Pinpoint the cell where the given text exists, returning its [X, Y] midpoint coordinate. 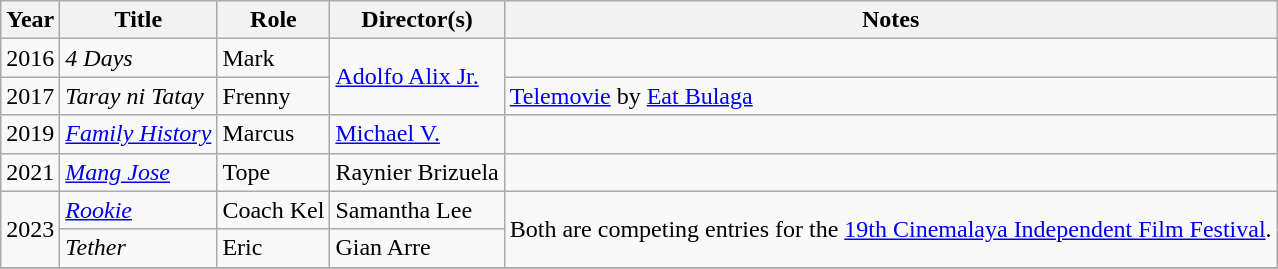
Raynier Brizuela [417, 172]
Michael V. [417, 134]
2023 [30, 229]
Coach Kel [274, 210]
Tether [138, 248]
Telemovie by Eat Bulaga [890, 96]
Marcus [274, 134]
Year [30, 20]
2021 [30, 172]
Mang Jose [138, 172]
Role [274, 20]
Both are competing entries for the 19th Cinemalaya Independent Film Festival. [890, 229]
Tope [274, 172]
Title [138, 20]
Adolfo Alix Jr. [417, 77]
Notes [890, 20]
Rookie [138, 210]
Family History [138, 134]
2016 [30, 58]
2019 [30, 134]
Gian Arre [417, 248]
2017 [30, 96]
Samantha Lee [417, 210]
Eric [274, 248]
Taray ni Tatay [138, 96]
Director(s) [417, 20]
Frenny [274, 96]
Mark [274, 58]
4 Days [138, 58]
